Search for the cell housing the specified text and yield its [x, y] center coordinate. 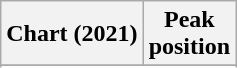
Chart (2021) [72, 34]
Peakposition [189, 34]
